Extract the [X, Y] coordinate from the center of the cell holding the provided text.  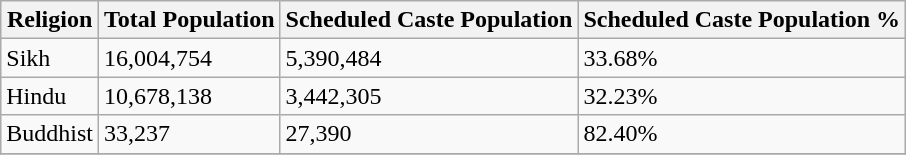
33,237 [190, 134]
Religion [50, 20]
5,390,484 [429, 58]
Hindu [50, 96]
Buddhist [50, 134]
82.40% [742, 134]
Scheduled Caste Population % [742, 20]
Scheduled Caste Population [429, 20]
33.68% [742, 58]
16,004,754 [190, 58]
Total Population [190, 20]
3,442,305 [429, 96]
32.23% [742, 96]
27,390 [429, 134]
10,678,138 [190, 96]
Sikh [50, 58]
